Capture the cell that displays the provided text and extract its [x, y] central coordinate. 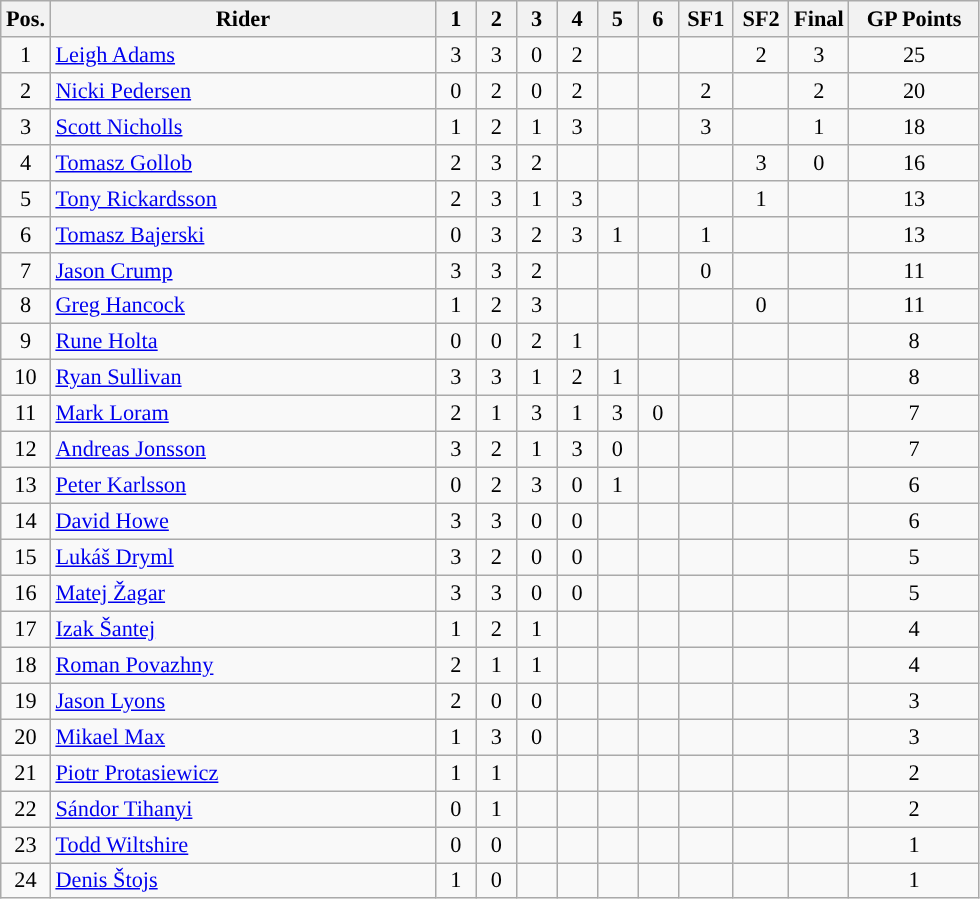
17 [26, 629]
24 [26, 880]
10 [26, 378]
Denis Štojs [242, 880]
Jason Lyons [242, 701]
21 [26, 773]
Roman Povazhny [242, 665]
Leigh Adams [242, 55]
Andreas Jonsson [242, 450]
Piotr Protasiewicz [242, 773]
David Howe [242, 521]
Matej Žagar [242, 593]
Mark Loram [242, 414]
14 [26, 521]
Izak Šantej [242, 629]
Tomasz Bajerski [242, 234]
Peter Karlsson [242, 485]
Lukáš Dryml [242, 557]
Rider [242, 19]
SF2 [760, 19]
SF1 [706, 19]
Jason Crump [242, 270]
23 [26, 844]
Mikael Max [242, 737]
Pos. [26, 19]
9 [26, 342]
Nicki Pedersen [242, 90]
Todd Wiltshire [242, 844]
15 [26, 557]
Final [819, 19]
Greg Hancock [242, 306]
Tomasz Gollob [242, 162]
Rune Holta [242, 342]
Tony Rickardsson [242, 198]
25 [914, 55]
Ryan Sullivan [242, 378]
19 [26, 701]
22 [26, 809]
Scott Nicholls [242, 126]
12 [26, 450]
Sándor Tihanyi [242, 809]
GP Points [914, 19]
